Search for the cell housing the specified text and yield its (X, Y) center coordinate. 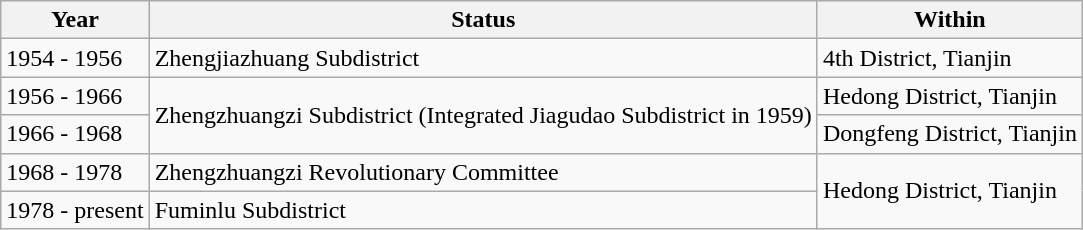
Year (75, 20)
1954 - 1956 (75, 58)
4th District, Tianjin (950, 58)
Zhengzhuangzi Subdistrict (Integrated Jiagudao Subdistrict in 1959) (483, 115)
1978 - present (75, 210)
Within (950, 20)
Dongfeng District, Tianjin (950, 134)
Zhengzhuangzi Revolutionary Committee (483, 172)
Status (483, 20)
1966 - 1968 (75, 134)
Fuminlu Subdistrict (483, 210)
1956 - 1966 (75, 96)
Zhengjiazhuang Subdistrict (483, 58)
1968 - 1978 (75, 172)
